From the cell containing the given text, extract its center point as [X, Y] coordinate. 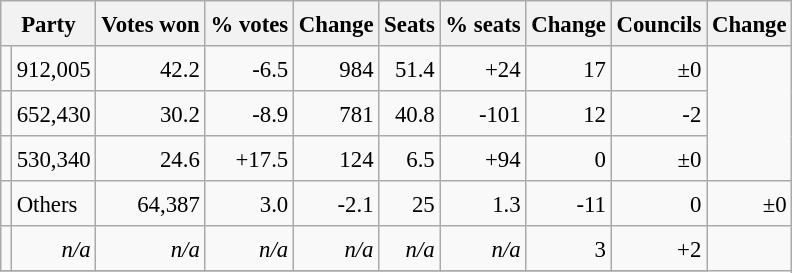
Votes won [150, 24]
781 [336, 114]
530,340 [54, 158]
124 [336, 158]
% votes [249, 24]
+94 [483, 158]
25 [410, 204]
42.2 [150, 68]
24.6 [150, 158]
3 [568, 248]
-8.9 [249, 114]
% seats [483, 24]
6.5 [410, 158]
30.2 [150, 114]
1.3 [483, 204]
-101 [483, 114]
Others [54, 204]
+24 [483, 68]
64,387 [150, 204]
984 [336, 68]
-2.1 [336, 204]
+2 [658, 248]
912,005 [54, 68]
3.0 [249, 204]
17 [568, 68]
40.8 [410, 114]
-6.5 [249, 68]
Party [48, 24]
Councils [658, 24]
12 [568, 114]
+17.5 [249, 158]
-2 [658, 114]
51.4 [410, 68]
Seats [410, 24]
-11 [568, 204]
652,430 [54, 114]
